Return [x, y] of the center of cell containing provided text 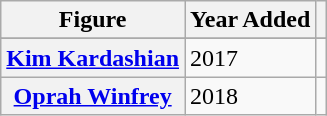
2017 [250, 58]
Oprah Winfrey [93, 96]
Year Added [250, 20]
Kim Kardashian [93, 58]
Figure [93, 20]
2018 [250, 96]
